Pinpoint the cell where the given text exists, returning its (x, y) midpoint coordinate. 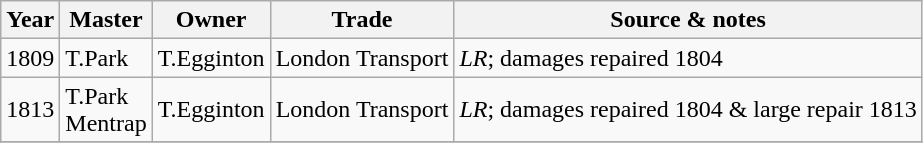
Year (30, 20)
Source & notes (688, 20)
LR; damages repaired 1804 (688, 58)
Owner (211, 20)
Master (106, 20)
1809 (30, 58)
T.Park (106, 58)
1813 (30, 110)
LR; damages repaired 1804 & large repair 1813 (688, 110)
Trade (362, 20)
T.ParkMentrap (106, 110)
